Detect which cell encompasses the target text, then output its [X, Y] center coordinate. 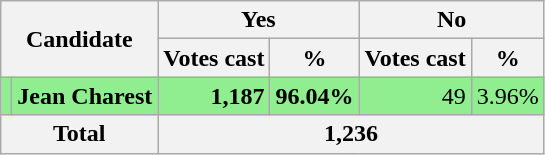
1,187 [214, 96]
No [452, 20]
Yes [258, 20]
1,236 [351, 134]
Jean Charest [85, 96]
49 [415, 96]
96.04% [314, 96]
Candidate [80, 39]
Total [80, 134]
3.96% [508, 96]
